Find where the given text appears and provide that cell's center as (x, y) coordinate. 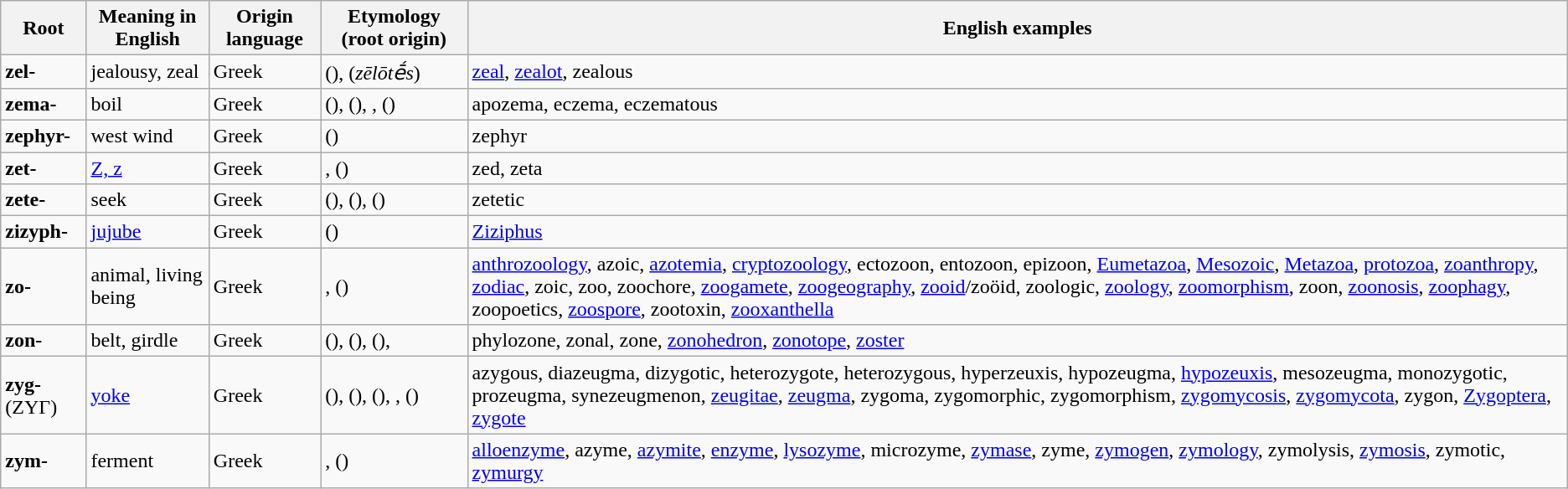
yoke (147, 395)
Root (44, 28)
(), (), (), (394, 341)
zetetic (1017, 200)
zyg- (ΖΥΓ) (44, 395)
Meaning in English (147, 28)
ferment (147, 461)
phylozone, zonal, zone, zonohedron, zonotope, zoster (1017, 341)
jujube (147, 232)
Ziziphus (1017, 232)
zephyr- (44, 136)
Z, z (147, 168)
(), (), (), , () (394, 395)
alloenzyme, azyme, azymite, enzyme, lysozyme, microzyme, zymase, zyme, zymogen, zymology, zymolysis, zymosis, zymotic, zymurgy (1017, 461)
English examples (1017, 28)
belt, girdle (147, 341)
(), (), () (394, 200)
Etymology (root origin) (394, 28)
zel- (44, 72)
zema- (44, 104)
boil (147, 104)
Origin language (265, 28)
zephyr (1017, 136)
zym- (44, 461)
seek (147, 200)
zon- (44, 341)
apozema, eczema, eczematous (1017, 104)
animal, living being (147, 286)
zed, zeta (1017, 168)
jealousy, zeal (147, 72)
zeal, zealot, zealous (1017, 72)
zo- (44, 286)
(), (), , () (394, 104)
zizyph- (44, 232)
west wind (147, 136)
(), (zēlōtḗs) (394, 72)
zete- (44, 200)
zet- (44, 168)
